Determine the (X, Y) coordinate at the center of the cell enclosing the given text.  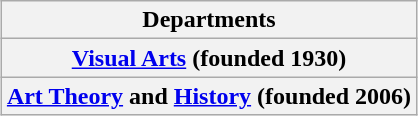
Art Theory and History (founded 2006) (208, 96)
Departments (208, 20)
Visual Arts (founded 1930) (208, 58)
